Return (x, y) of the center of cell containing provided text 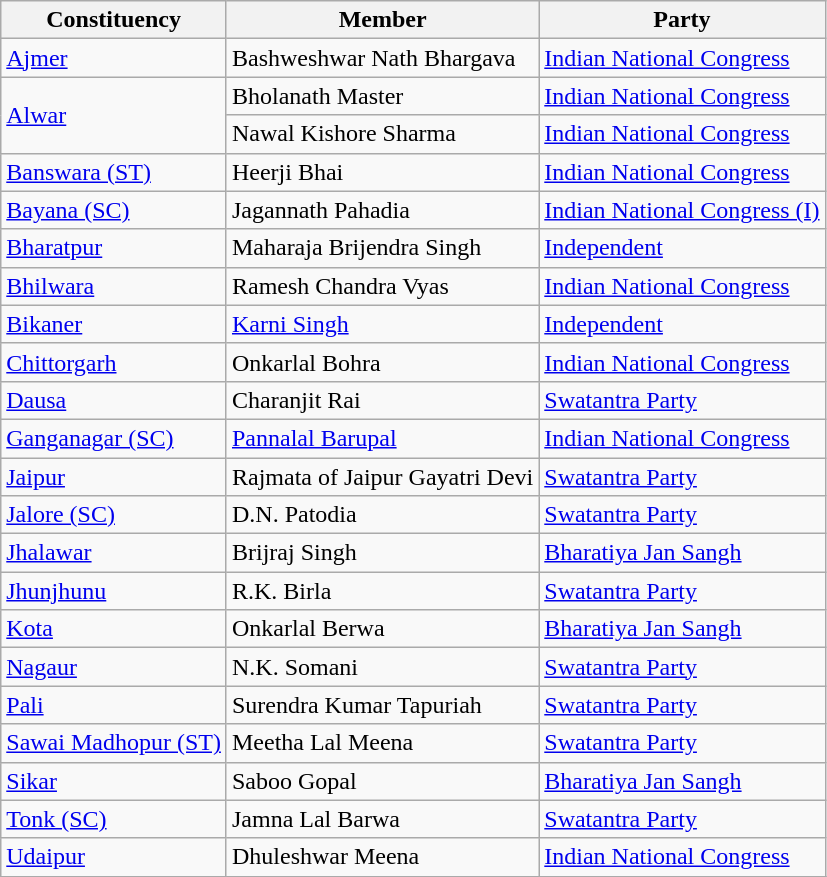
R.K. Birla (382, 591)
Jaipur (114, 477)
Bayana (SC) (114, 210)
N.K. Somani (382, 667)
Jamna Lal Barwa (382, 819)
Sawai Madhopur (ST) (114, 743)
Maharaja Brijendra Singh (382, 248)
Jalore (SC) (114, 515)
Brijraj Singh (382, 553)
Onkarlal Berwa (382, 629)
Bharatpur (114, 248)
Heerji Bhai (382, 172)
Saboo Gopal (382, 781)
Member (382, 20)
Alwar (114, 115)
Sikar (114, 781)
Udaipur (114, 857)
Indian National Congress (I) (682, 210)
Banswara (ST) (114, 172)
Party (682, 20)
Karni Singh (382, 324)
Surendra Kumar Tapuriah (382, 705)
Bhilwara (114, 286)
Charanjit Rai (382, 400)
Jhunjhunu (114, 591)
Ramesh Chandra Vyas (382, 286)
Constituency (114, 20)
Dausa (114, 400)
Kota (114, 629)
Ganganagar (SC) (114, 438)
Pali (114, 705)
Jhalawar (114, 553)
Meetha Lal Meena (382, 743)
D.N. Patodia (382, 515)
Chittorgarh (114, 362)
Tonk (SC) (114, 819)
Bholanath Master (382, 96)
Dhuleshwar Meena (382, 857)
Bashweshwar Nath Bhargava (382, 58)
Rajmata of Jaipur Gayatri Devi (382, 477)
Ajmer (114, 58)
Jagannath Pahadia (382, 210)
Pannalal Barupal (382, 438)
Nagaur (114, 667)
Nawal Kishore Sharma (382, 134)
Onkarlal Bohra (382, 362)
Bikaner (114, 324)
